Return [x, y] of the center of cell containing provided text 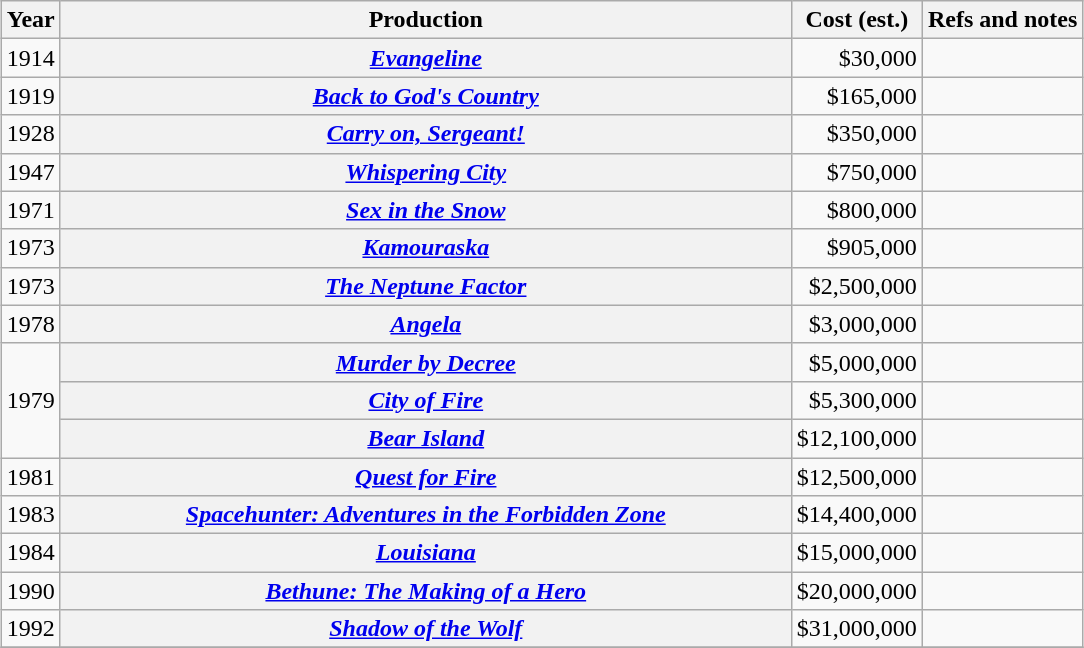
Louisiana [426, 553]
1971 [30, 210]
$15,000,000 [856, 553]
Back to God's Country [426, 96]
Refs and notes [1002, 20]
$905,000 [856, 248]
$350,000 [856, 134]
1928 [30, 134]
Bethune: The Making of a Hero [426, 591]
Shadow of the Wolf [426, 629]
Murder by Decree [426, 362]
1919 [30, 96]
Quest for Fire [426, 477]
Carry on, Sergeant! [426, 134]
$750,000 [856, 172]
1990 [30, 591]
1978 [30, 324]
Sex in the Snow [426, 210]
$3,000,000 [856, 324]
$2,500,000 [856, 286]
$165,000 [856, 96]
Cost (est.) [856, 20]
1981 [30, 477]
$5,300,000 [856, 400]
Whispering City [426, 172]
1914 [30, 58]
1979 [30, 400]
Angela [426, 324]
$14,400,000 [856, 515]
$30,000 [856, 58]
1983 [30, 515]
1984 [30, 553]
$800,000 [856, 210]
1992 [30, 629]
$20,000,000 [856, 591]
Production [426, 20]
Kamouraska [426, 248]
1947 [30, 172]
The Neptune Factor [426, 286]
Evangeline [426, 58]
$31,000,000 [856, 629]
Year [30, 20]
$5,000,000 [856, 362]
$12,100,000 [856, 438]
City of Fire [426, 400]
Spacehunter: Adventures in the Forbidden Zone [426, 515]
$12,500,000 [856, 477]
Bear Island [426, 438]
